Detect which cell encompasses the target text, then output its [X, Y] center coordinate. 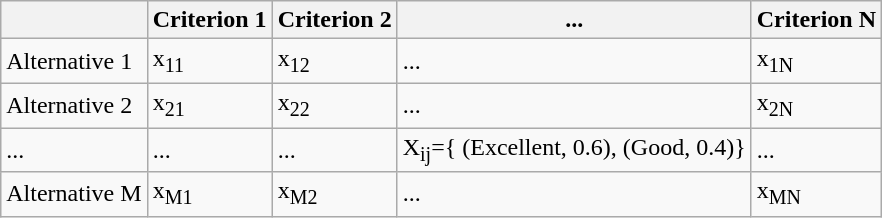
Alternative M [74, 194]
xMN [816, 194]
x11 [210, 61]
x21 [210, 105]
x2N [816, 105]
Criterion N [816, 20]
x12 [334, 61]
Xij={ (Excellent, 0.6), (Good, 0.4)} [574, 150]
Criterion 1 [210, 20]
x22 [334, 105]
Alternative 2 [74, 105]
Criterion 2 [334, 20]
xM1 [210, 194]
x1N [816, 61]
Alternative 1 [74, 61]
xM2 [334, 194]
